Locate the cell with the specified text and output its [x, y] center coordinate. 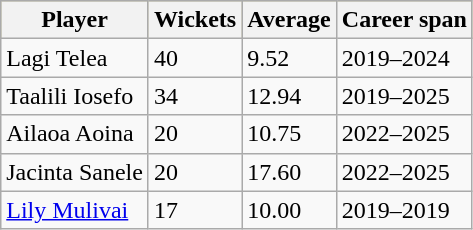
9.52 [290, 58]
34 [194, 96]
17 [194, 210]
2019–2025 [404, 96]
Jacinta Sanele [75, 172]
2019–2024 [404, 58]
40 [194, 58]
2019–2019 [404, 210]
Ailaoa Aoina [75, 134]
Player [75, 20]
Taalili Iosefo [75, 96]
12.94 [290, 96]
Career span [404, 20]
Wickets [194, 20]
Lagi Telea [75, 58]
Average [290, 20]
10.00 [290, 210]
Lily Mulivai [75, 210]
10.75 [290, 134]
17.60 [290, 172]
